Locate the cell with the specified text and output its [x, y] center coordinate. 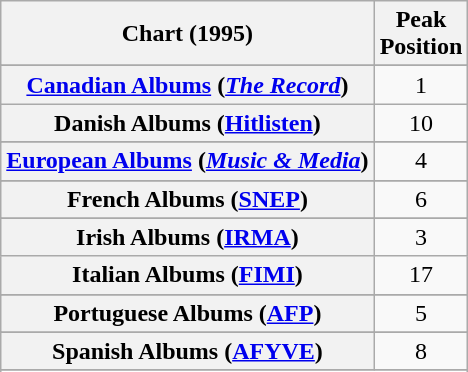
8 [421, 351]
Spanish Albums (AFYVE) [188, 351]
10 [421, 123]
3 [421, 237]
French Albums (SNEP) [188, 199]
Irish Albums (IRMA) [188, 237]
PeakPosition [421, 34]
European Albums (Music & Media) [188, 161]
4 [421, 161]
5 [421, 313]
1 [421, 85]
Italian Albums (FIMI) [188, 275]
Chart (1995) [188, 34]
Portuguese Albums (AFP) [188, 313]
17 [421, 275]
Canadian Albums (The Record) [188, 85]
6 [421, 199]
Danish Albums (Hitlisten) [188, 123]
